Output the [X, Y] coordinate of the center of the cell containing the given text.  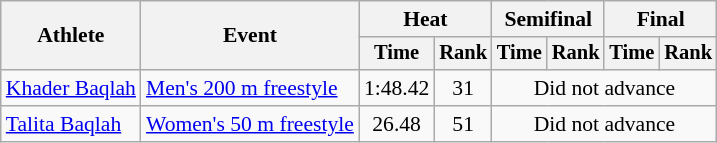
51 [463, 124]
1:48.42 [396, 88]
26.48 [396, 124]
Final [660, 19]
Talita Baqlah [71, 124]
Event [250, 36]
Khader Baqlah [71, 88]
Semifinal [548, 19]
Heat [426, 19]
Men's 200 m freestyle [250, 88]
Women's 50 m freestyle [250, 124]
Athlete [71, 36]
31 [463, 88]
